Detect which cell encompasses the target text, then output its (x, y) center coordinate. 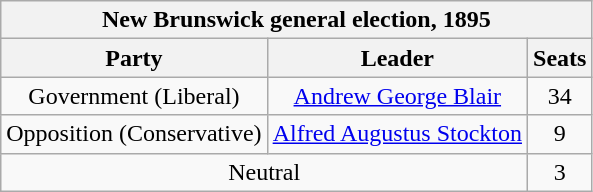
Alfred Augustus Stockton (397, 134)
Seats (560, 58)
Andrew George Blair (397, 96)
9 (560, 134)
Neutral (264, 172)
Party (134, 58)
Government (Liberal) (134, 96)
3 (560, 172)
34 (560, 96)
New Brunswick general election, 1895 (296, 20)
Opposition (Conservative) (134, 134)
Leader (397, 58)
